Pinpoint the cell where the given text exists, returning its (x, y) midpoint coordinate. 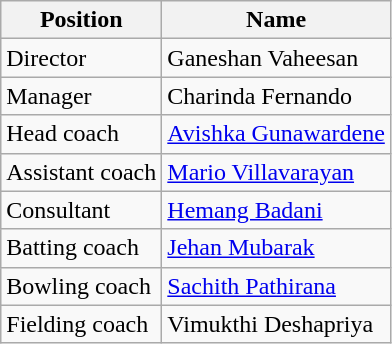
Jehan Mubarak (276, 248)
Batting coach (82, 248)
Consultant (82, 210)
Name (276, 20)
Avishka Gunawardene (276, 134)
Charinda Fernando (276, 96)
Director (82, 58)
Manager (82, 96)
Fielding coach (82, 324)
Mario Villavarayan (276, 172)
Assistant coach (82, 172)
Sachith Pathirana (276, 286)
Head coach (82, 134)
Position (82, 20)
Vimukthi Deshapriya (276, 324)
Ganeshan Vaheesan (276, 58)
Bowling coach (82, 286)
Hemang Badani (276, 210)
